Output the [x, y] coordinate of the center of the cell containing the given text.  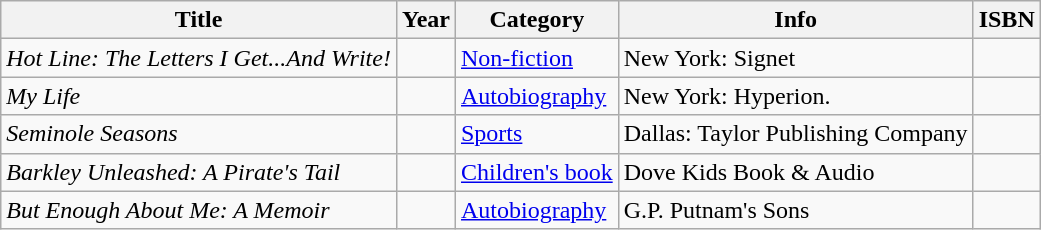
New York: Signet [796, 58]
Title [199, 20]
Info [796, 20]
ISBN [1006, 20]
Dove Kids Book & Audio [796, 172]
Children's book [536, 172]
Hot Line: The Letters I Get...And Write! [199, 58]
G.P. Putnam's Sons [796, 210]
My Life [199, 96]
Sports [536, 134]
Barkley Unleashed: A Pirate's Tail [199, 172]
Dallas: Taylor Publishing Company [796, 134]
Year [426, 20]
Seminole Seasons [199, 134]
Category [536, 20]
But Enough About Me: A Memoir [199, 210]
New York: Hyperion. [796, 96]
Non-fiction [536, 58]
